Output the (X, Y) coordinate of the center of the cell containing the given text.  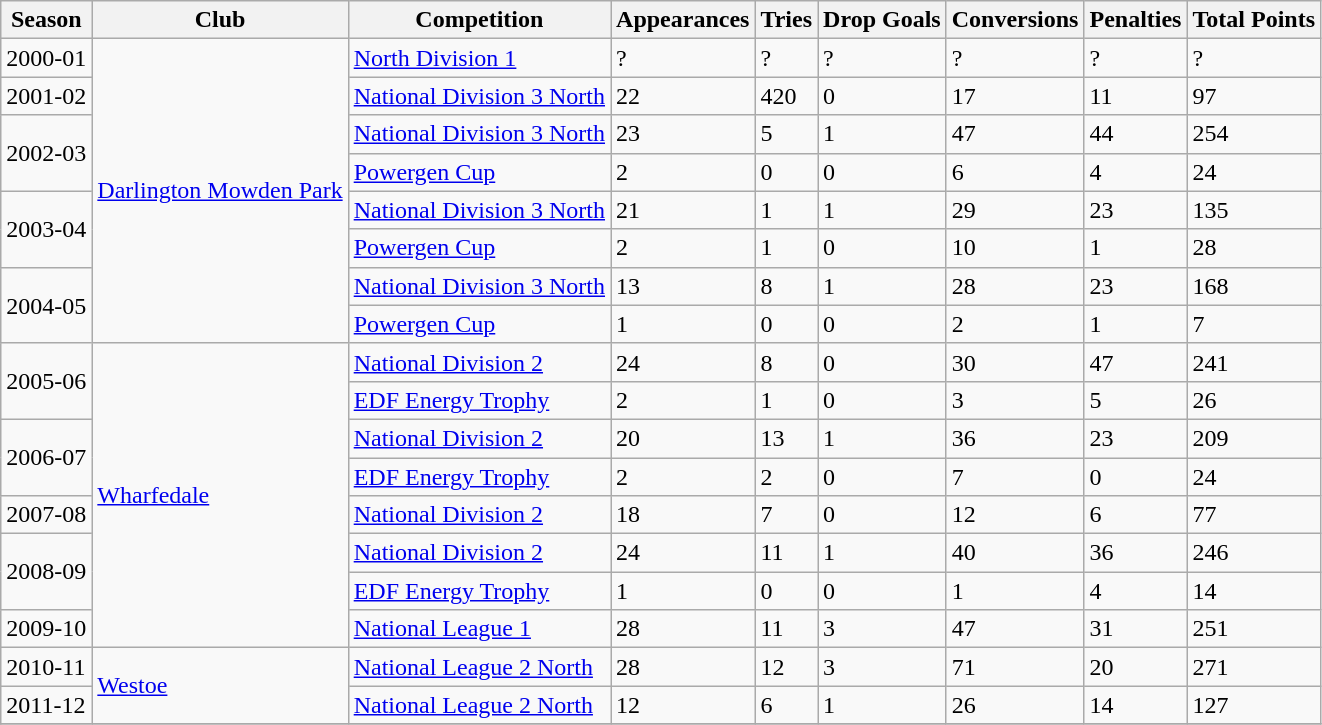
North Division 1 (479, 58)
Total Points (1254, 20)
2003-04 (46, 229)
10 (1015, 248)
Appearances (683, 20)
2008-09 (46, 572)
2010-11 (46, 667)
209 (1254, 438)
30 (1015, 362)
40 (1015, 553)
Competition (479, 20)
Darlington Mowden Park (220, 191)
Club (220, 20)
Season (46, 20)
168 (1254, 286)
Tries (786, 20)
2009-10 (46, 629)
2007-08 (46, 515)
135 (1254, 210)
97 (1254, 96)
420 (786, 96)
2011-12 (46, 705)
44 (1136, 134)
2002-03 (46, 153)
Wharfedale (220, 495)
Penalties (1136, 20)
18 (683, 515)
2000-01 (46, 58)
251 (1254, 629)
241 (1254, 362)
31 (1136, 629)
National League 1 (479, 629)
Westoe (220, 686)
127 (1254, 705)
2001-02 (46, 96)
2004-05 (46, 305)
77 (1254, 515)
21 (683, 210)
22 (683, 96)
246 (1254, 553)
Conversions (1015, 20)
2005-06 (46, 381)
Drop Goals (882, 20)
17 (1015, 96)
29 (1015, 210)
71 (1015, 667)
254 (1254, 134)
271 (1254, 667)
2006-07 (46, 457)
